Provide the [x, y] coordinate of the cell's center where the given text is located.  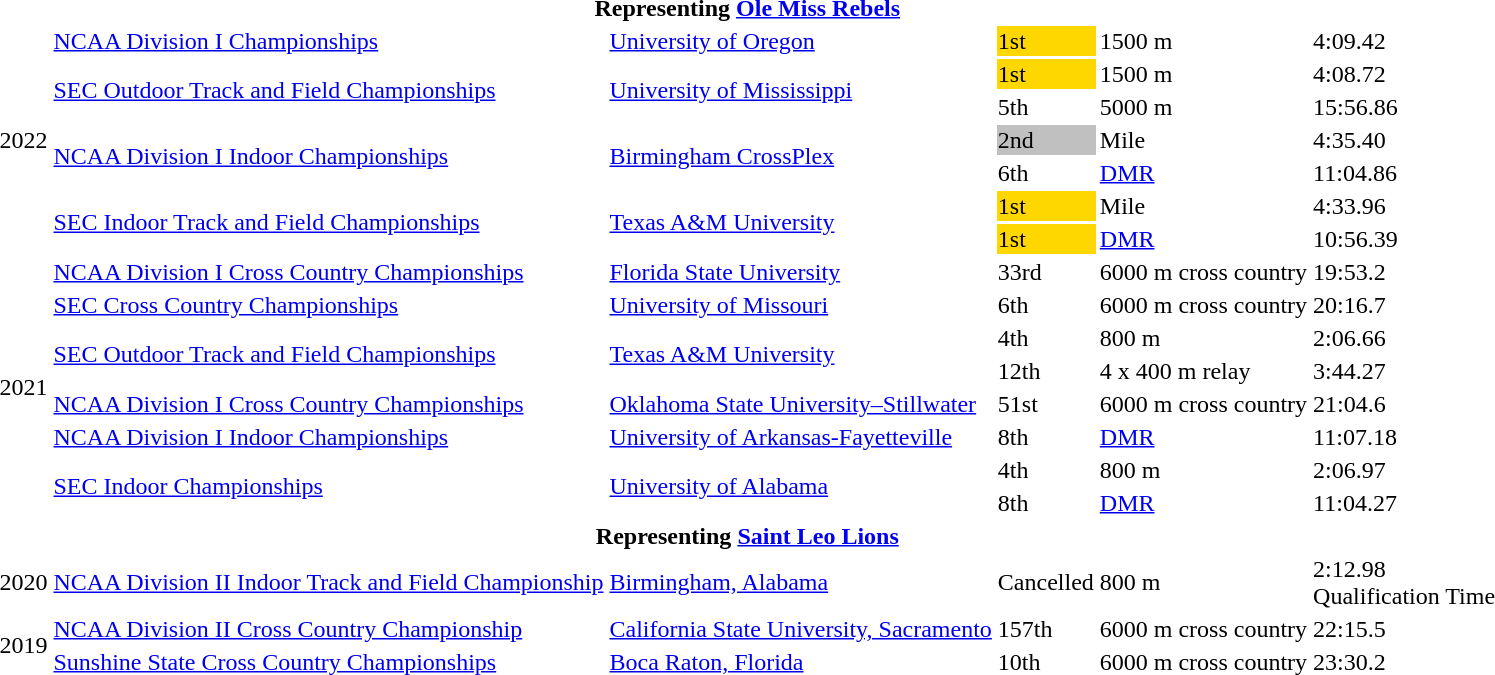
University of Arkansas-Fayetteville [800, 437]
5th [1046, 107]
2nd [1046, 140]
12th [1046, 371]
University of Oregon [800, 41]
Cancelled [1046, 582]
Birmingham, Alabama [800, 582]
SEC Indoor Track and Field Championships [328, 222]
University of Missouri [800, 305]
Oklahoma State University–Stillwater [800, 404]
4 x 400 m relay [1203, 371]
NCAA Division II Indoor Track and Field Championship [328, 582]
51st [1046, 404]
California State University, Sacramento [800, 629]
University of Mississippi [800, 90]
157th [1046, 629]
Florida State University [800, 272]
SEC Indoor Championships [328, 486]
NCAA Division I Championships [328, 41]
SEC Cross Country Championships [328, 305]
Birmingham CrossPlex [800, 156]
University of Alabama [800, 486]
NCAA Division II Cross Country Championship [328, 629]
5000 m [1203, 107]
33rd [1046, 272]
